Locate the cell with the specified text and output its [x, y] center coordinate. 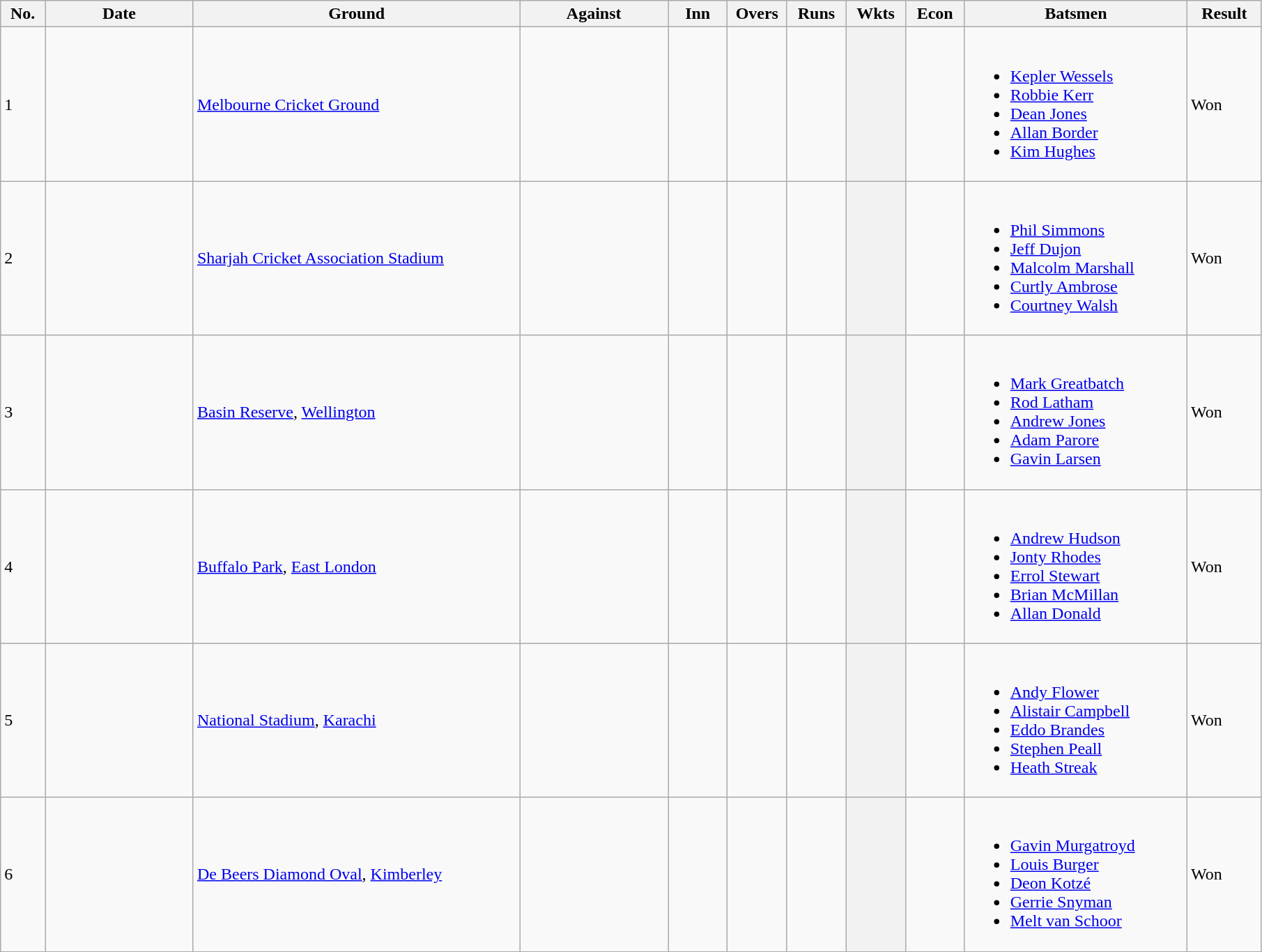
National Stadium, Karachi [356, 721]
No. [23, 14]
Phil SimmonsJeff DujonMalcolm MarshallCurtly AmbroseCourtney Walsh [1076, 258]
Result [1225, 14]
1 [23, 105]
Overs [757, 14]
Gavin MurgatroydLouis BurgerDeon KotzéGerrie SnymanMelt van Schoor [1076, 874]
Wkts [875, 14]
3 [23, 413]
Melbourne Cricket Ground [356, 105]
Inn [698, 14]
4 [23, 566]
Buffalo Park, East London [356, 566]
Runs [817, 14]
Batsmen [1076, 14]
5 [23, 721]
Ground [356, 14]
Andy FlowerAlistair CampbellEddo BrandesStephen PeallHeath Streak [1076, 721]
Andrew HudsonJonty RhodesErrol StewartBrian McMillanAllan Donald [1076, 566]
Basin Reserve, Wellington [356, 413]
2 [23, 258]
6 [23, 874]
Against [594, 14]
Kepler WesselsRobbie KerrDean JonesAllan BorderKim Hughes [1076, 105]
Date [120, 14]
Mark GreatbatchRod LathamAndrew JonesAdam ParoreGavin Larsen [1076, 413]
De Beers Diamond Oval, Kimberley [356, 874]
Econ [935, 14]
Sharjah Cricket Association Stadium [356, 258]
